Capture the cell that displays the provided text and extract its (X, Y) central coordinate. 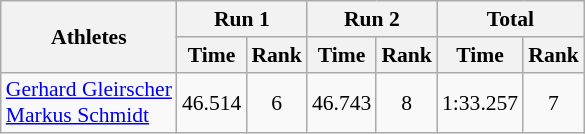
6 (276, 102)
46.514 (212, 102)
Run 2 (372, 19)
Athletes (89, 36)
Run 1 (242, 19)
Total (510, 19)
1:33.257 (480, 102)
46.743 (342, 102)
Gerhard GleirscherMarkus Schmidt (89, 102)
8 (406, 102)
7 (554, 102)
